Provide the (X, Y) coordinate of the cell's center where the given text is located.  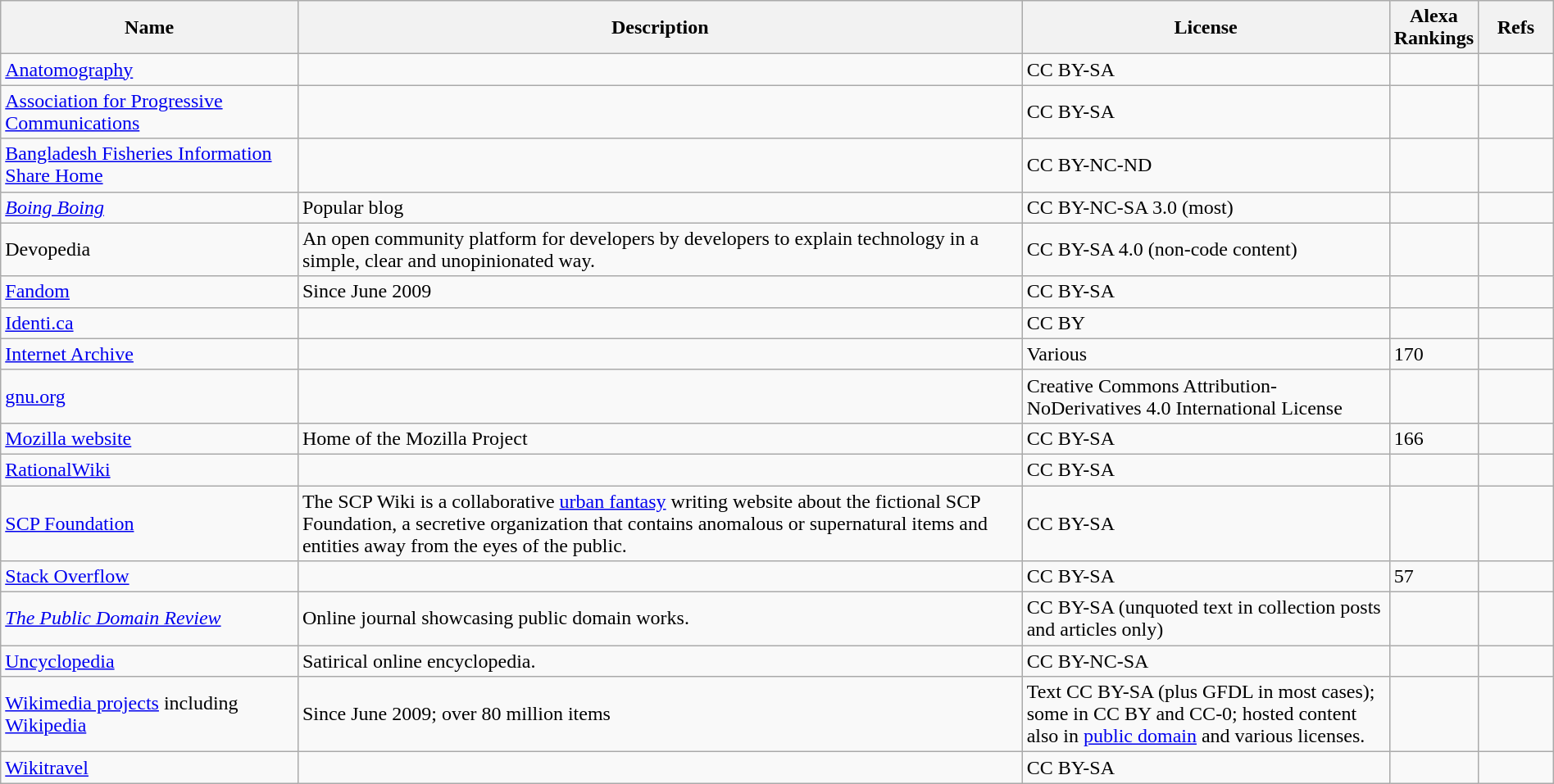
Description (660, 28)
Satirical online encyclopedia. (660, 661)
Home of the Mozilla Project (660, 438)
170 (1434, 354)
Association for Progressive Communications (149, 111)
CC BY-NC-SA 3.0 (most) (1206, 207)
CC BY (1206, 323)
Fandom (149, 292)
Mozilla website (149, 438)
Wikitravel (149, 768)
Wikimedia projects including Wikipedia (149, 714)
Anatomography (149, 70)
Popular blog (660, 207)
CC BY-NC-SA (1206, 661)
166 (1434, 438)
Devopedia (149, 249)
The Public Domain Review (149, 619)
RationalWiki (149, 469)
Alexa Rankings (1434, 28)
An open community platform for developers by developers to explain technology in a simple, clear and unopinionated way. (660, 249)
Uncyclopedia (149, 661)
Internet Archive (149, 354)
Text CC BY-SA (plus GFDL in most cases); some in CC BY and CC-0; hosted content also in public domain and various licenses. (1206, 714)
Since June 2009 (660, 292)
Boing Boing (149, 207)
Creative Commons Attribution-NoDerivatives 4.0 International License (1206, 397)
gnu.org (149, 397)
SCP Foundation (149, 523)
Various (1206, 354)
License (1206, 28)
Name (149, 28)
CC BY-SA 4.0 (non-code content) (1206, 249)
CC BY-SA (unquoted text in collection posts and articles only) (1206, 619)
CC BY-NC-ND (1206, 165)
57 (1434, 577)
Refs (1516, 28)
Identi.ca (149, 323)
Since June 2009; over 80 million items (660, 714)
Online journal showcasing public domain works. (660, 619)
Bangladesh Fisheries Information Share Home (149, 165)
Stack Overflow (149, 577)
